For the text-containing cell, return its midpoint in (X, Y) coordinate format. 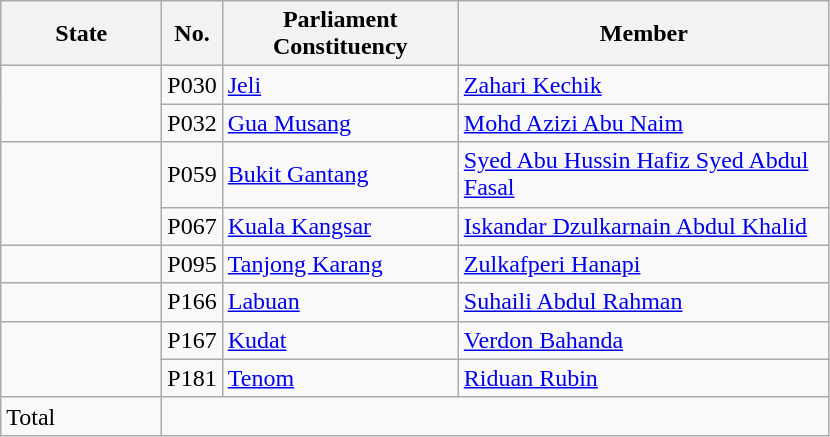
Riduan Rubin (644, 378)
Kuala Kangsar (340, 226)
Total (82, 416)
Tanjong Karang (340, 264)
Parliament Constituency (340, 34)
Kudat (340, 340)
Zahari Kechik (644, 85)
Iskandar Dzulkarnain Abdul Khalid (644, 226)
State (82, 34)
P059 (192, 174)
P181 (192, 378)
Tenom (340, 378)
Zulkafperi Hanapi (644, 264)
Verdon Bahanda (644, 340)
Mohd Azizi Abu Naim (644, 123)
P030 (192, 85)
Syed Abu Hussin Hafiz Syed Abdul Fasal (644, 174)
No. (192, 34)
P167 (192, 340)
Gua Musang (340, 123)
P095 (192, 264)
Jeli (340, 85)
P166 (192, 302)
P067 (192, 226)
Bukit Gantang (340, 174)
Suhaili Abdul Rahman (644, 302)
Labuan (340, 302)
Member (644, 34)
P032 (192, 123)
